Return (X, Y) of the center of cell containing provided text 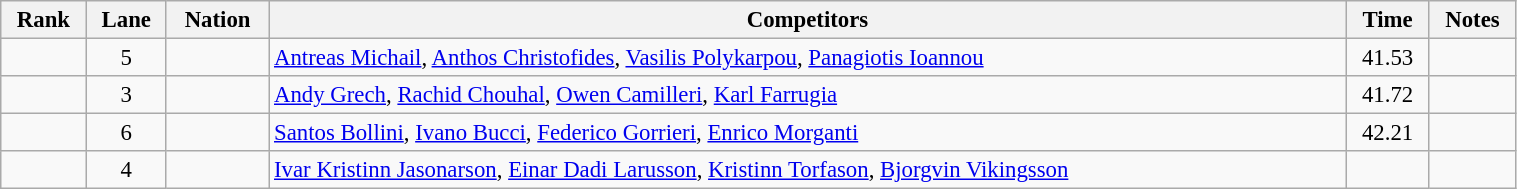
6 (126, 133)
Lane (126, 20)
Notes (1472, 20)
42.21 (1388, 133)
5 (126, 58)
Andy Grech, Rachid Chouhal, Owen Camilleri, Karl Farrugia (808, 95)
Time (1388, 20)
4 (126, 170)
Rank (44, 20)
41.72 (1388, 95)
3 (126, 95)
Santos Bollini, Ivano Bucci, Federico Gorrieri, Enrico Morganti (808, 133)
Nation (217, 20)
Ivar Kristinn Jasonarson, Einar Dadi Larusson, Kristinn Torfason, Bjorgvin Vikingsson (808, 170)
41.53 (1388, 58)
Antreas Michail, Anthos Christofides, Vasilis Polykarpou, Panagiotis Ioannou (808, 58)
Competitors (808, 20)
